From the cell containing the given text, extract its center point as (X, Y) coordinate. 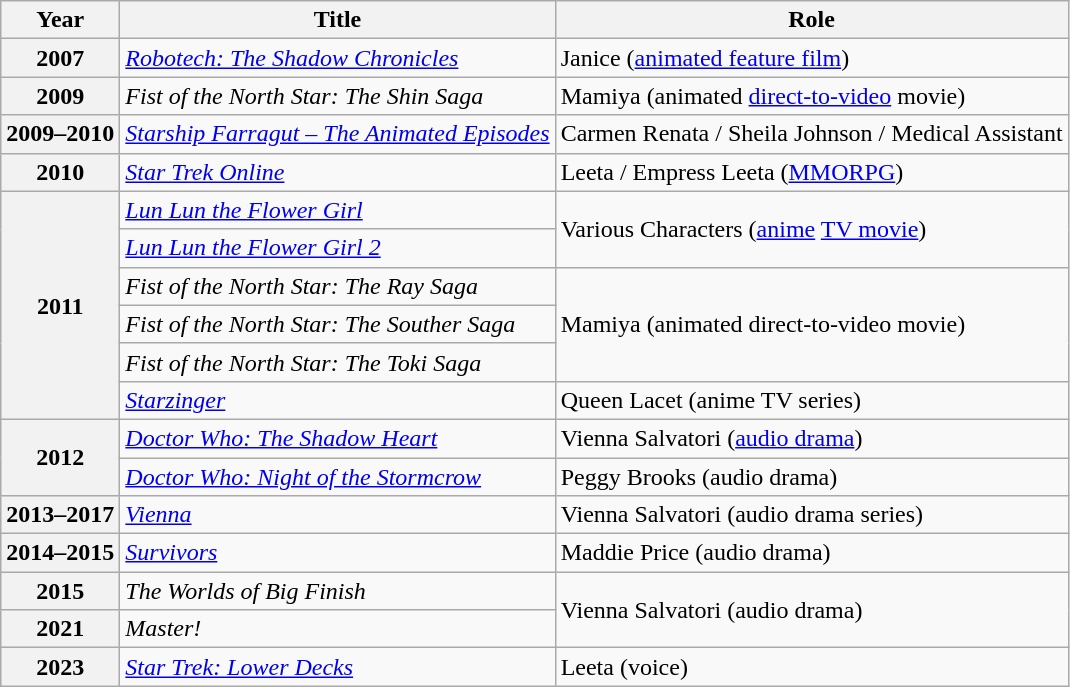
Fist of the North Star: The Toki Saga (338, 362)
Vienna (338, 515)
Carmen Renata / Sheila Johnson / Medical Assistant (812, 134)
2009–2010 (60, 134)
Role (812, 20)
Title (338, 20)
Doctor Who: The Shadow Heart (338, 438)
Fist of the North Star: The Souther Saga (338, 324)
Starzinger (338, 400)
Starship Farragut – The Animated Episodes (338, 134)
Lun Lun the Flower Girl (338, 210)
Janice (animated feature film) (812, 58)
Year (60, 20)
Star Trek Online (338, 172)
Fist of the North Star: The Ray Saga (338, 286)
2012 (60, 457)
2013–2017 (60, 515)
Survivors (338, 553)
2009 (60, 96)
Various Characters (anime TV movie) (812, 229)
Lun Lun the Flower Girl 2 (338, 248)
Leeta / Empress Leeta (MMORPG) (812, 172)
Leeta (voice) (812, 667)
2021 (60, 629)
2015 (60, 591)
Maddie Price (audio drama) (812, 553)
Star Trek: Lower Decks (338, 667)
The Worlds of Big Finish (338, 591)
Robotech: The Shadow Chronicles (338, 58)
2014–2015 (60, 553)
Master! (338, 629)
2010 (60, 172)
2007 (60, 58)
Peggy Brooks (audio drama) (812, 477)
2023 (60, 667)
Queen Lacet (anime TV series) (812, 400)
Fist of the North Star: The Shin Saga (338, 96)
2011 (60, 305)
Vienna Salvatori (audio drama series) (812, 515)
Doctor Who: Night of the Stormcrow (338, 477)
